Return the (x, y) coordinate for the center point of the cell that contains the specified text.  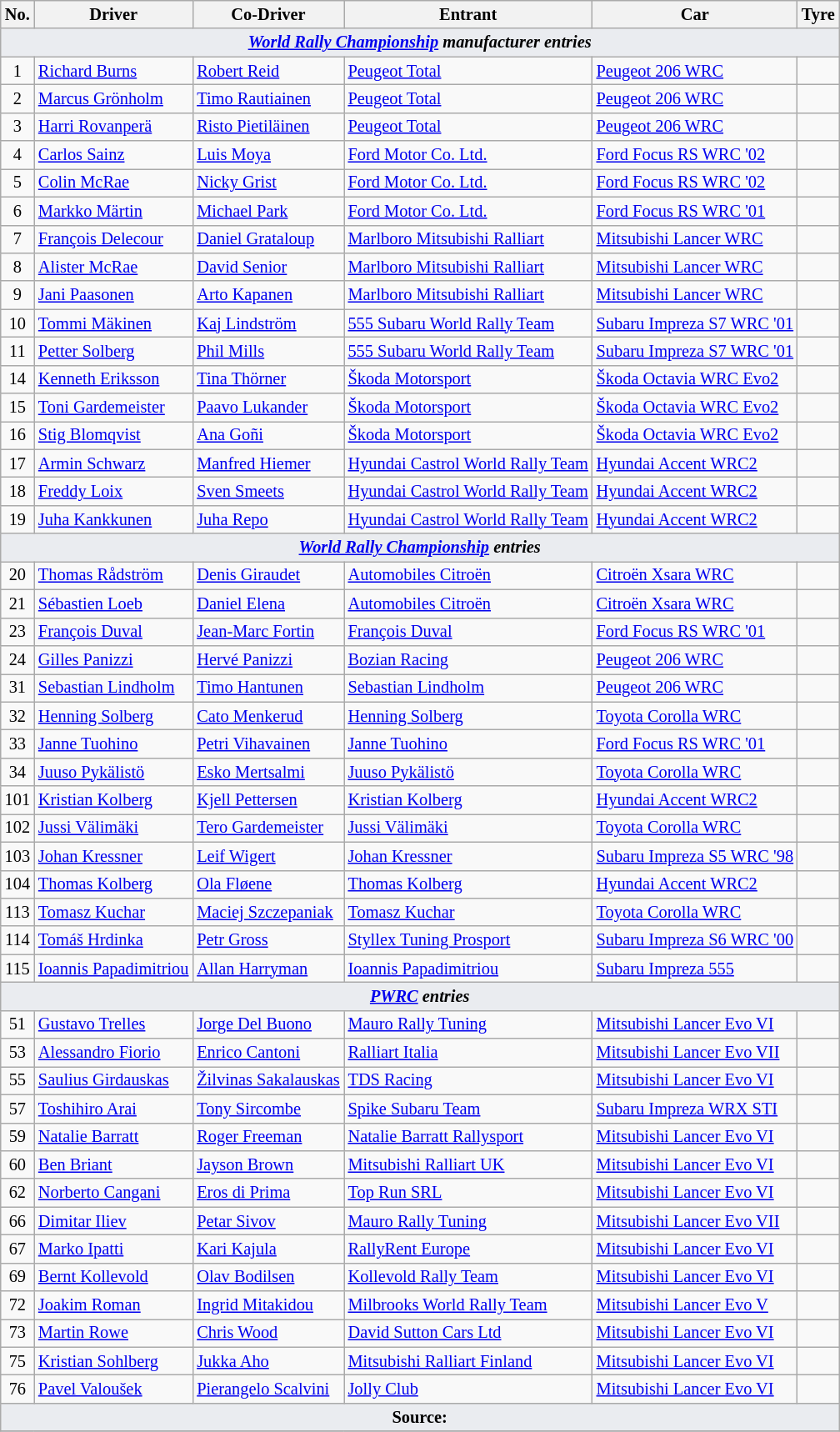
Petter Solberg (113, 351)
Gilles Panizzi (113, 659)
No. (17, 14)
Paavo Lukander (268, 408)
60 (17, 1164)
Subaru Impreza WRX STI (695, 1109)
Manfred Hiemer (268, 463)
Saulius Girdauskas (113, 1080)
Tommi Mäkinen (113, 323)
113 (17, 912)
Kenneth Eriksson (113, 379)
Milbrooks World Rally Team (468, 1305)
Cato Menkerud (268, 716)
Mitsubishi Ralliart UK (468, 1164)
World Rally Championship manufacturer entries (420, 43)
18 (17, 491)
102 (17, 828)
114 (17, 940)
Martin Rowe (113, 1333)
4 (17, 155)
2 (17, 98)
Michael Park (268, 211)
103 (17, 856)
7 (17, 239)
Alessandro Fiorio (113, 1053)
World Rally Championship entries (420, 548)
Hervé Panizzi (268, 659)
Luis Moya (268, 155)
Kari Kajula (268, 1249)
Armin Schwarz (113, 463)
Bernt Kollevold (113, 1277)
Alister McRae (113, 267)
Timo Rautiainen (268, 98)
Sébastien Loeb (113, 603)
Freddy Loix (113, 491)
Natalie Barratt Rallysport (468, 1137)
Subaru Impreza 555 (695, 969)
RallyRent Europe (468, 1249)
69 (17, 1277)
9 (17, 295)
Markko Märtin (113, 211)
Chris Wood (268, 1333)
Toni Gardemeister (113, 408)
Bozian Racing (468, 659)
Norberto Cangani (113, 1193)
72 (17, 1305)
20 (17, 575)
Žilvinas Sakalauskas (268, 1080)
Petri Vihavainen (268, 744)
16 (17, 435)
Juha Kankkunen (113, 519)
Carlos Sainz (113, 155)
23 (17, 632)
Tomáš Hrdinka (113, 940)
Eros di Prima (268, 1193)
6 (17, 211)
Ingrid Mitakidou (268, 1305)
Olav Bodilsen (268, 1277)
59 (17, 1137)
Jorge Del Buono (268, 1024)
66 (17, 1221)
Natalie Barratt (113, 1137)
17 (17, 463)
Tony Sircombe (268, 1109)
Timo Hantunen (268, 688)
Arto Kapanen (268, 295)
Ralliart Italia (468, 1053)
Harri Rovanperä (113, 127)
Subaru Impreza S6 WRC '00 (695, 940)
14 (17, 379)
Mitsubishi Ralliart Finland (468, 1361)
Jukka Aho (268, 1361)
Sven Smeets (268, 491)
21 (17, 603)
Thomas Rådström (113, 575)
Daniel Grataloup (268, 239)
Allan Harryman (268, 969)
Kollevold Rally Team (468, 1277)
53 (17, 1053)
Car (695, 14)
Juha Repo (268, 519)
Kaj Lindström (268, 323)
Pierangelo Scalvini (268, 1389)
Enrico Cantoni (268, 1053)
67 (17, 1249)
David Sutton Cars Ltd (468, 1333)
Jean-Marc Fortin (268, 632)
5 (17, 183)
Tyre (818, 14)
Leif Wigert (268, 856)
104 (17, 884)
34 (17, 772)
Roger Freeman (268, 1137)
Mitsubishi Lancer Evo V (695, 1305)
10 (17, 323)
Jayson Brown (268, 1164)
Maciej Szczepaniak (268, 912)
Entrant (468, 14)
Tina Thörner (268, 379)
Dimitar Iliev (113, 1221)
Subaru Impreza S5 WRC '98 (695, 856)
Styllex Tuning Prosport (468, 940)
Spike Subaru Team (468, 1109)
3 (17, 127)
Daniel Elena (268, 603)
11 (17, 351)
101 (17, 800)
55 (17, 1080)
32 (17, 716)
Marcus Grönholm (113, 98)
Risto Pietiläinen (268, 127)
Kristian Sohlberg (113, 1361)
75 (17, 1361)
Gustavo Trelles (113, 1024)
57 (17, 1109)
Joakim Roman (113, 1305)
62 (17, 1193)
Pavel Valoušek (113, 1389)
Ben Briant (113, 1164)
Nicky Grist (268, 183)
31 (17, 688)
Source: (420, 1417)
73 (17, 1333)
8 (17, 267)
76 (17, 1389)
Jani Paasonen (113, 295)
1 (17, 71)
Ana Goñi (268, 435)
Top Run SRL (468, 1193)
Petr Gross (268, 940)
Denis Giraudet (268, 575)
Co-Driver (268, 14)
Tero Gardemeister (268, 828)
Marko Ipatti (113, 1249)
Jolly Club (468, 1389)
Robert Reid (268, 71)
TDS Racing (468, 1080)
François Delecour (113, 239)
Toshihiro Arai (113, 1109)
Ola Fløene (268, 884)
24 (17, 659)
Richard Burns (113, 71)
David Senior (268, 267)
15 (17, 408)
Driver (113, 14)
Colin McRae (113, 183)
Stig Blomqvist (113, 435)
115 (17, 969)
PWRC entries (420, 996)
19 (17, 519)
51 (17, 1024)
Petar Sivov (268, 1221)
Esko Mertsalmi (268, 772)
Kjell Pettersen (268, 800)
Phil Mills (268, 351)
33 (17, 744)
